Return (x, y) of the center of cell containing provided text 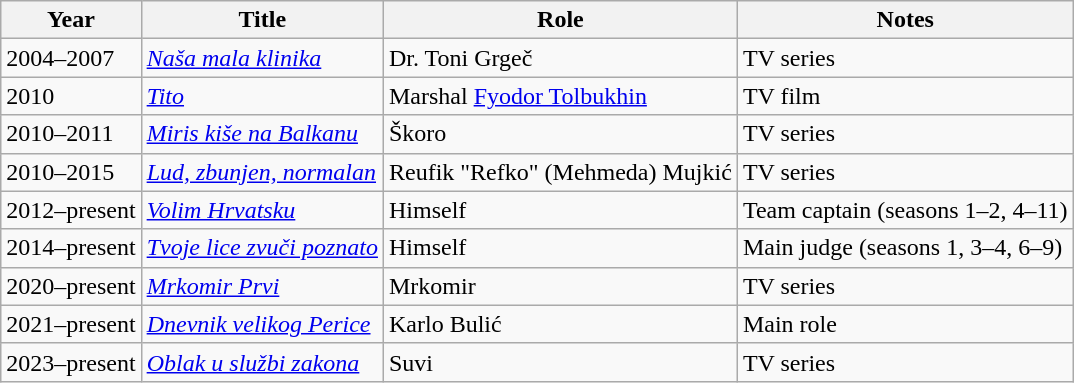
2010–2011 (71, 134)
Reufik "Refko" (Mehmeda) Mujkić (560, 172)
2023–present (71, 362)
2010–2015 (71, 172)
2010 (71, 96)
2021–present (71, 324)
Karlo Bulić (560, 324)
Main role (905, 324)
Lud, zbunjen, normalan (262, 172)
2020–present (71, 286)
Dnevnik velikog Perice (262, 324)
Oblak u službi zakona (262, 362)
Volim Hrvatsku (262, 210)
Mrkomir (560, 286)
Miris kiše na Balkanu (262, 134)
Suvi (560, 362)
Role (560, 20)
Tvoje lice zvuči poznato (262, 248)
TV film (905, 96)
2012–present (71, 210)
Dr. Toni Grgeč (560, 58)
Title (262, 20)
2004–2007 (71, 58)
2014–present (71, 248)
Škoro (560, 134)
Mrkomir Prvi (262, 286)
Marshal Fyodor Tolbukhin (560, 96)
Year (71, 20)
Team captain (seasons 1–2, 4–11) (905, 210)
Main judge (seasons 1, 3–4, 6–9) (905, 248)
Notes (905, 20)
Naša mala klinika (262, 58)
Tito (262, 96)
